For the text-containing cell, return its midpoint in (X, Y) coordinate format. 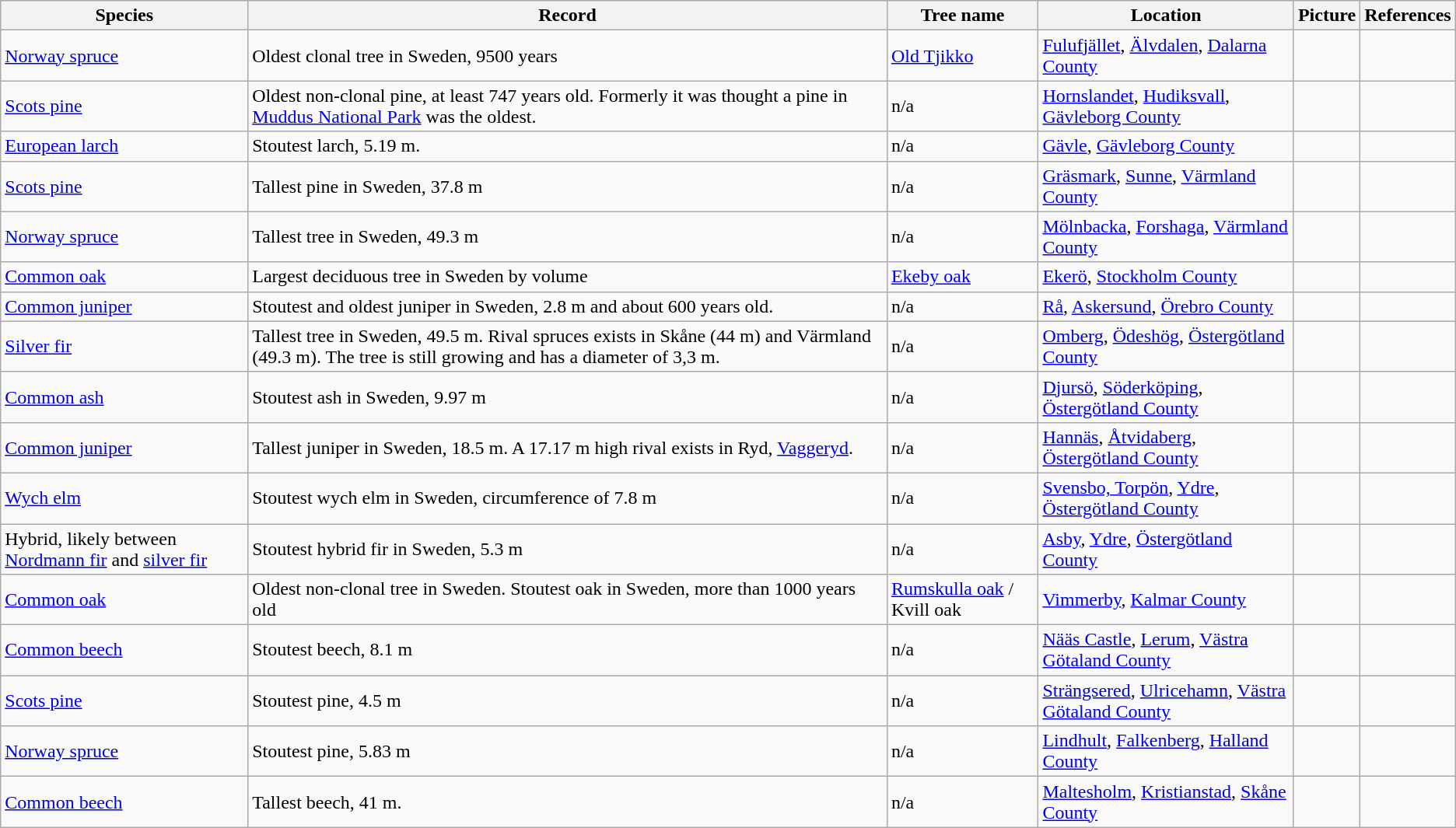
Tallest beech, 41 m. (568, 802)
Fulufjället, Älvdalen, Dalarna County (1166, 56)
Common ash (124, 397)
Species (124, 16)
Old Tjikko (962, 56)
Oldest non-clonal tree in Sweden. Stoutest oak in Sweden, more than 1000 years old (568, 600)
Picture (1327, 16)
Lindhult, Falkenberg, Halland County (1166, 751)
Hornslandet, Hudiksvall, Gävleborg County (1166, 106)
Ekerö, Stockholm County (1166, 277)
Stoutest and oldest juniper in Sweden, 2.8 m and about 600 years old. (568, 306)
Record (568, 16)
Tallest pine in Sweden, 37.8 m (568, 187)
Tree name (962, 16)
Tallest tree in Sweden, 49.5 m. Rival spruces exists in Skåne (44 m) and Värmland (49.3 m). The tree is still growing and has a diameter of 3,3 m. (568, 347)
Rumskulla oak / Kvill oak (962, 600)
Strängsered, Ulricehamn, Västra Götaland County (1166, 701)
Asby, Ydre, Östergötland County (1166, 549)
Omberg, Ödeshög, Östergötland County (1166, 347)
Maltesholm, Kristianstad, Skåne County (1166, 802)
Stoutest wych elm in Sweden, circumference of 7.8 m (568, 498)
Stoutest pine, 4.5 m (568, 701)
Oldest non-clonal pine, at least 747 years old. Formerly it was thought a pine in Muddus National Park was the oldest. (568, 106)
Hybrid, likely between Nordmann fir and silver fir (124, 549)
Mölnbacka, Forshaga, Värmland County (1166, 236)
Ekeby oak (962, 277)
Tallest tree in Sweden, 49.3 m (568, 236)
Svensbo, Torpön, Ydre, Östergötland County (1166, 498)
Largest deciduous tree in Sweden by volume (568, 277)
Rå, Askersund, Örebro County (1166, 306)
Stoutest hybrid fir in Sweden, 5.3 m (568, 549)
Stoutest beech, 8.1 m (568, 650)
Location (1166, 16)
Hannäs, Åtvidaberg, Östergötland County (1166, 448)
Tallest juniper in Sweden, 18.5 m. A 17.17 m high rival exists in Ryd, Vaggeryd. (568, 448)
Djursö, Söderköping, Östergötland County (1166, 397)
Silver fir (124, 347)
Oldest clonal tree in Sweden, 9500 years (568, 56)
Gräsmark, Sunne, Värmland County (1166, 187)
Vimmerby, Kalmar County (1166, 600)
References (1408, 16)
Stoutest pine, 5.83 m (568, 751)
Gävle, Gävleborg County (1166, 146)
Stoutest ash in Sweden, 9.97 m (568, 397)
European larch (124, 146)
Stoutest larch, 5.19 m. (568, 146)
Wych elm (124, 498)
Nääs Castle, Lerum, Västra Götaland County (1166, 650)
